Capture the cell that displays the provided text and extract its [x, y] central coordinate. 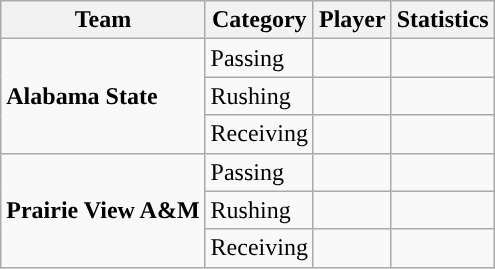
Prairie View A&M [103, 210]
Category [259, 20]
Team [103, 20]
Statistics [442, 20]
Alabama State [103, 96]
Player [352, 20]
